Search for the cell housing the specified text and yield its [x, y] center coordinate. 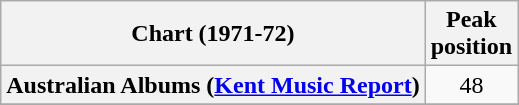
Peakposition [471, 34]
48 [471, 85]
Australian Albums (Kent Music Report) [213, 85]
Chart (1971-72) [213, 34]
